Search for the cell housing the specified text and yield its (x, y) center coordinate. 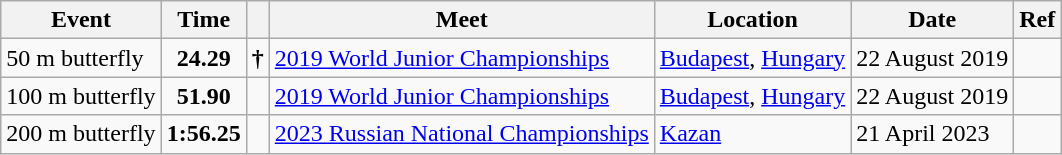
† (258, 58)
200 m butterfly (81, 134)
Kazan (752, 134)
Event (81, 20)
Meet (462, 20)
1:56.25 (204, 134)
2023 Russian National Championships (462, 134)
Ref (1038, 20)
Time (204, 20)
21 April 2023 (932, 134)
Location (752, 20)
50 m butterfly (81, 58)
100 m butterfly (81, 96)
24.29 (204, 58)
Date (932, 20)
51.90 (204, 96)
